Locate the cell with the specified text and output its (x, y) center coordinate. 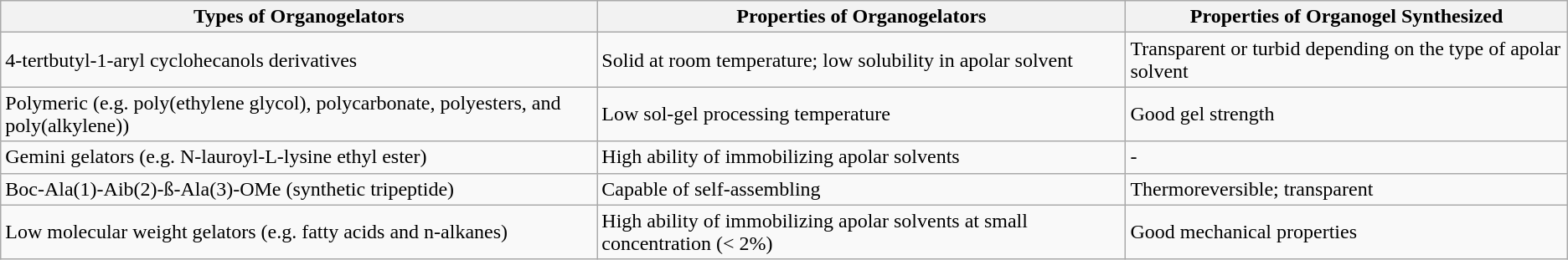
4-tertbutyl-1-aryl cyclohecanols derivatives (299, 60)
Low sol-gel processing temperature (861, 114)
Types of Organogelators (299, 17)
Properties of Organogel Synthesized (1347, 17)
Solid at room temperature; low solubility in apolar solvent (861, 60)
Transparent or turbid depending on the type of apolar solvent (1347, 60)
Low molecular weight gelators (e.g. fatty acids and n-alkanes) (299, 232)
Properties of Organogelators (861, 17)
Polymeric (e.g. poly(ethylene glycol), polycarbonate, polyesters, and poly(alkylene)) (299, 114)
Boc-Ala(1)-Aib(2)-ß-Ala(3)-OMe (synthetic tripeptide) (299, 189)
High ability of immobilizing apolar solvents at small concentration (< 2%) (861, 232)
High ability of immobilizing apolar solvents (861, 157)
Gemini gelators (e.g. N-lauroyl-L-lysine ethyl ester) (299, 157)
Capable of self-assembling (861, 189)
Good mechanical properties (1347, 232)
Good gel strength (1347, 114)
Thermoreversible; transparent (1347, 189)
- (1347, 157)
